Locate the cell with the specified text and output its [x, y] center coordinate. 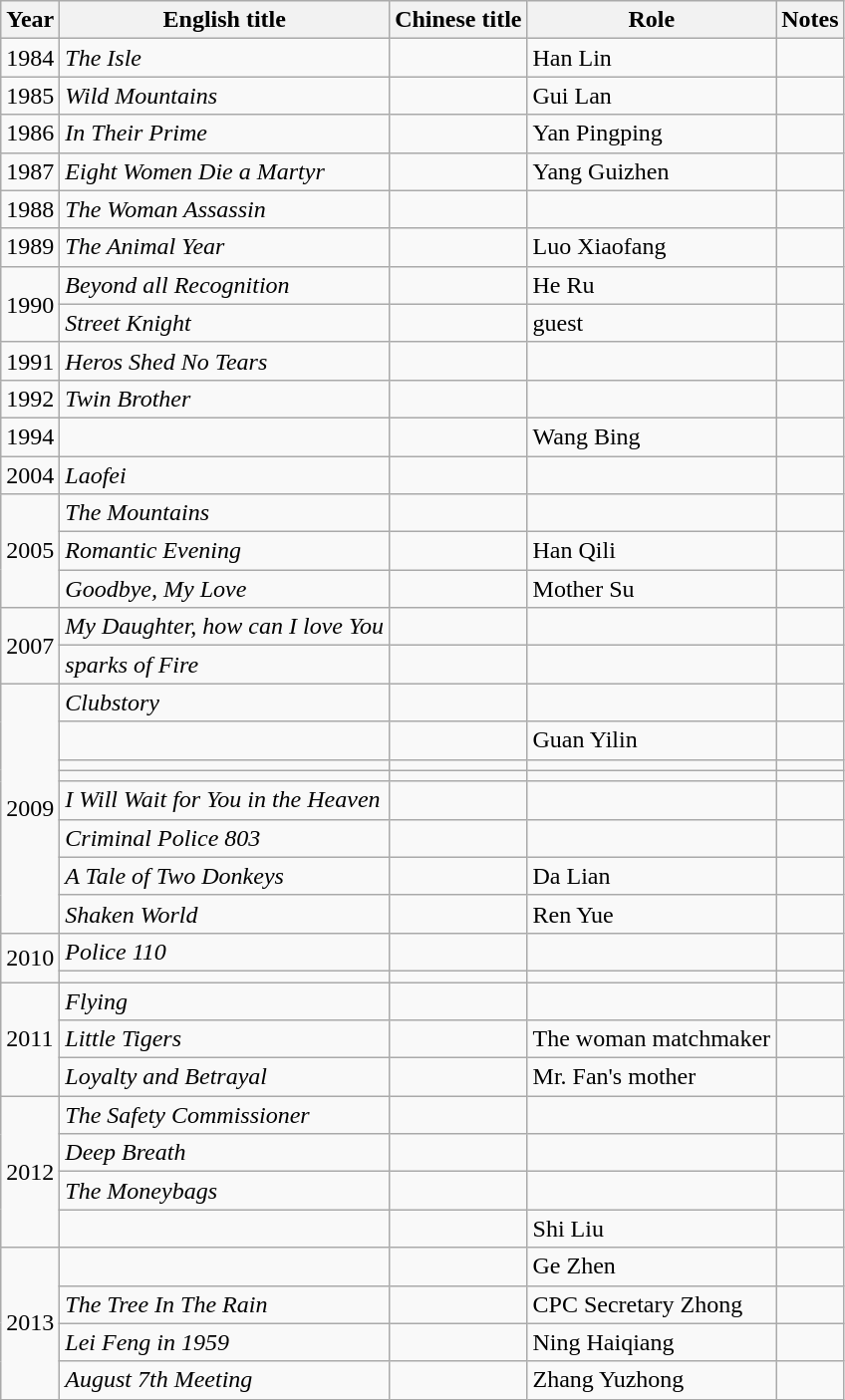
Ge Zhen [652, 1266]
Guan Yilin [652, 740]
Da Lian [652, 876]
He Ru [652, 285]
The Woman Assassin [225, 209]
English title [225, 20]
Luo Xiaofang [652, 247]
Yan Pingping [652, 134]
Gui Lan [652, 96]
The Moneybags [225, 1191]
Street Knight [225, 323]
Heros Shed No Tears [225, 361]
Year [30, 20]
Notes [810, 20]
2007 [30, 646]
Eight Women Die a Martyr [225, 171]
2004 [30, 475]
The Mountains [225, 513]
2009 [30, 808]
Loyalty and Betrayal [225, 1077]
guest [652, 323]
2005 [30, 551]
1994 [30, 436]
1992 [30, 399]
Romantic Evening [225, 551]
Han Lin [652, 58]
2011 [30, 1039]
2010 [30, 957]
Ren Yue [652, 914]
In Their Prime [225, 134]
Mother Su [652, 589]
2013 [30, 1323]
Role [652, 20]
Goodbye, My Love [225, 589]
Little Tigers [225, 1039]
1991 [30, 361]
Deep Breath [225, 1153]
Shaken World [225, 914]
Yang Guizhen [652, 171]
1986 [30, 134]
Twin Brother [225, 399]
Chinese title [458, 20]
Han Qili [652, 551]
A Tale of Two Donkeys [225, 876]
Ning Haiqiang [652, 1342]
1990 [30, 304]
Police 110 [225, 952]
1985 [30, 96]
2012 [30, 1172]
The woman matchmaker [652, 1039]
Zhang Yuzhong [652, 1380]
CPC Secretary Zhong [652, 1304]
I Will Wait for You in the Heaven [225, 800]
1987 [30, 171]
1988 [30, 209]
Wang Bing [652, 436]
Lei Feng in 1959 [225, 1342]
August 7th Meeting [225, 1380]
sparks of Fire [225, 665]
Laofei [225, 475]
The Animal Year [225, 247]
Criminal Police 803 [225, 838]
Clubstory [225, 702]
Shi Liu [652, 1229]
1984 [30, 58]
Mr. Fan's mother [652, 1077]
Wild Mountains [225, 96]
My Daughter, how can I love You [225, 627]
Beyond all Recognition [225, 285]
The Isle [225, 58]
The Safety Commissioner [225, 1115]
Flying [225, 1001]
The Tree In The Rain [225, 1304]
1989 [30, 247]
